Return [x, y] of the center of cell containing provided text 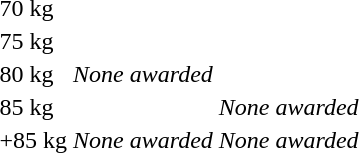
None awarded [144, 74]
